Determine the (X, Y) coordinate at the center of the cell enclosing the given text.  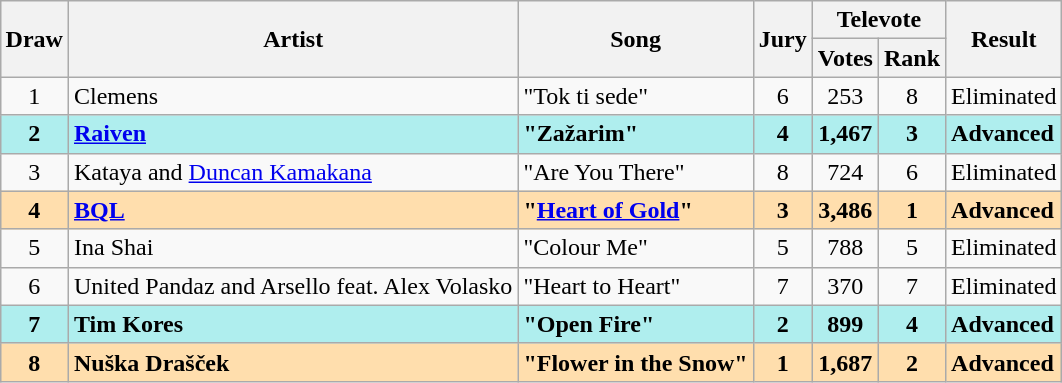
"Flower in the Snow" (636, 362)
3,486 (845, 210)
"Open Fire" (636, 324)
Televote (878, 20)
"Tok ti sede" (636, 96)
United Pandaz and Arsello feat. Alex Volasko (292, 286)
Tim Kores (292, 324)
"Heart of Gold" (636, 210)
1,687 (845, 362)
Rank (912, 58)
Result (1004, 39)
724 (845, 172)
Song (636, 39)
Ina Shai (292, 248)
Clemens (292, 96)
Kataya and Duncan Kamakana (292, 172)
Votes (845, 58)
"Heart to Heart" (636, 286)
"Zažarim" (636, 134)
Raiven (292, 134)
370 (845, 286)
899 (845, 324)
Nuška Drašček (292, 362)
Jury (782, 39)
788 (845, 248)
Draw (34, 39)
"Colour Me" (636, 248)
BQL (292, 210)
253 (845, 96)
1,467 (845, 134)
"Are You There" (636, 172)
Artist (292, 39)
